Search for the cell housing the specified text and yield its [x, y] center coordinate. 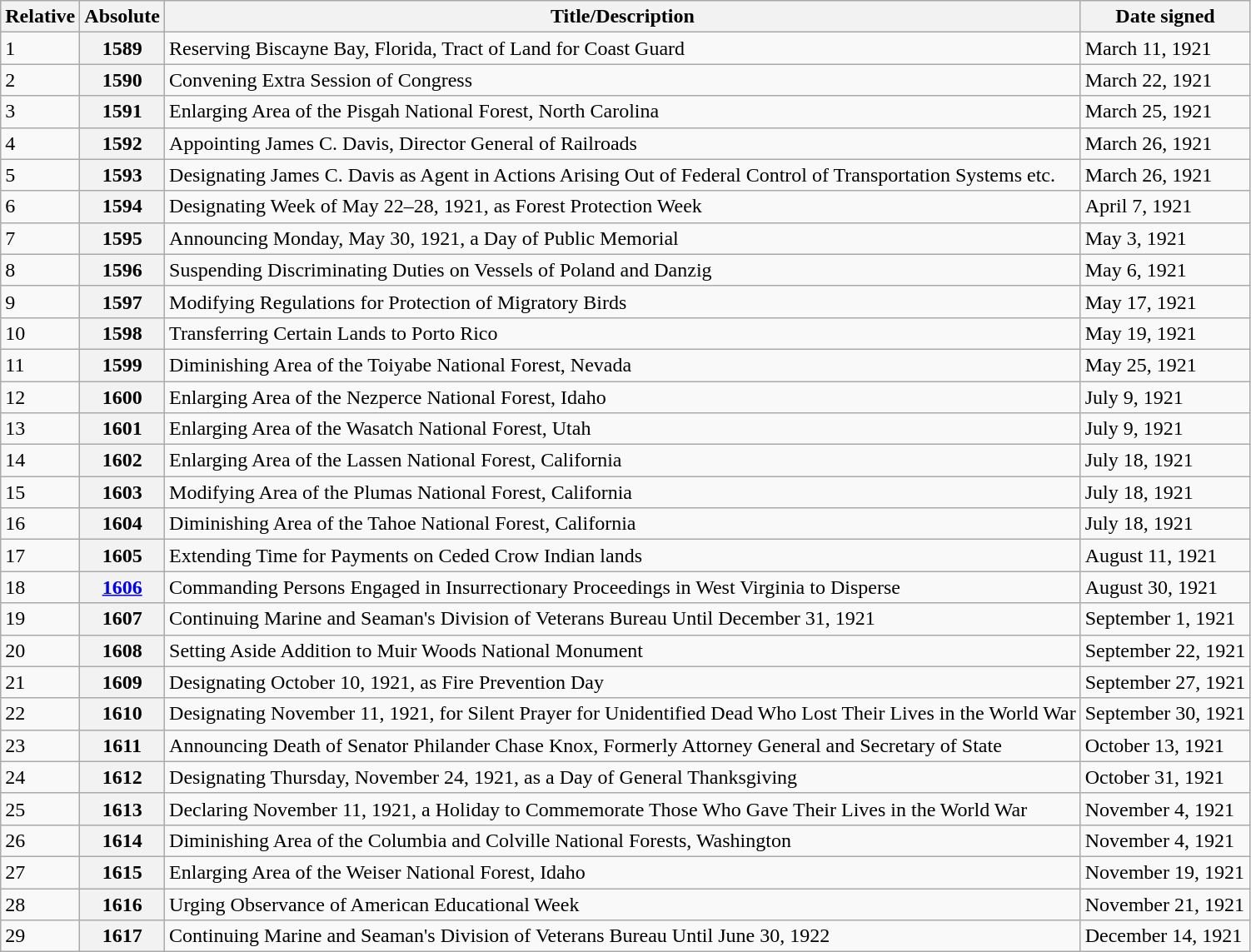
May 19, 1921 [1165, 333]
Designating Thursday, November 24, 1921, as a Day of General Thanksgiving [623, 777]
21 [40, 682]
Convening Extra Session of Congress [623, 80]
Modifying Area of the Plumas National Forest, California [623, 492]
Announcing Monday, May 30, 1921, a Day of Public Memorial [623, 238]
1617 [122, 936]
18 [40, 587]
1603 [122, 492]
Absolute [122, 17]
Suspending Discriminating Duties on Vessels of Poland and Danzig [623, 270]
August 11, 1921 [1165, 556]
23 [40, 745]
December 14, 1921 [1165, 936]
August 30, 1921 [1165, 587]
November 19, 1921 [1165, 872]
Diminishing Area of the Columbia and Colville National Forests, Washington [623, 840]
Transferring Certain Lands to Porto Rico [623, 333]
1592 [122, 143]
25 [40, 809]
1605 [122, 556]
1598 [122, 333]
Reserving Biscayne Bay, Florida, Tract of Land for Coast Guard [623, 48]
Continuing Marine and Seaman's Division of Veterans Bureau Until June 30, 1922 [623, 936]
1610 [122, 714]
Diminishing Area of the Toiyabe National Forest, Nevada [623, 365]
1 [40, 48]
1593 [122, 175]
3 [40, 112]
September 1, 1921 [1165, 619]
8 [40, 270]
1600 [122, 397]
17 [40, 556]
1606 [122, 587]
September 27, 1921 [1165, 682]
1595 [122, 238]
1591 [122, 112]
Designating Week of May 22–28, 1921, as Forest Protection Week [623, 207]
Extending Time for Payments on Ceded Crow Indian lands [623, 556]
Modifying Regulations for Protection of Migratory Birds [623, 302]
March 25, 1921 [1165, 112]
Declaring November 11, 1921, a Holiday to Commemorate Those Who Gave Their Lives in the World War [623, 809]
1602 [122, 461]
1616 [122, 904]
11 [40, 365]
April 7, 1921 [1165, 207]
28 [40, 904]
7 [40, 238]
May 6, 1921 [1165, 270]
1590 [122, 80]
14 [40, 461]
1612 [122, 777]
1594 [122, 207]
5 [40, 175]
1596 [122, 270]
Date signed [1165, 17]
November 21, 1921 [1165, 904]
Setting Aside Addition to Muir Woods National Monument [623, 650]
1613 [122, 809]
September 22, 1921 [1165, 650]
1597 [122, 302]
29 [40, 936]
1615 [122, 872]
22 [40, 714]
Enlarging Area of the Weiser National Forest, Idaho [623, 872]
Enlarging Area of the Lassen National Forest, California [623, 461]
Enlarging Area of the Pisgah National Forest, North Carolina [623, 112]
October 13, 1921 [1165, 745]
1607 [122, 619]
Continuing Marine and Seaman's Division of Veterans Bureau Until December 31, 1921 [623, 619]
16 [40, 524]
May 17, 1921 [1165, 302]
1609 [122, 682]
1599 [122, 365]
Diminishing Area of the Tahoe National Forest, California [623, 524]
6 [40, 207]
Appointing James C. Davis, Director General of Railroads [623, 143]
10 [40, 333]
20 [40, 650]
19 [40, 619]
4 [40, 143]
Relative [40, 17]
13 [40, 429]
26 [40, 840]
9 [40, 302]
Designating November 11, 1921, for Silent Prayer for Unidentified Dead Who Lost Their Lives in the World War [623, 714]
12 [40, 397]
27 [40, 872]
Urging Observance of American Educational Week [623, 904]
Commanding Persons Engaged in Insurrectionary Proceedings in West Virginia to Disperse [623, 587]
Enlarging Area of the Wasatch National Forest, Utah [623, 429]
Designating James C. Davis as Agent in Actions Arising Out of Federal Control of Transportation Systems etc. [623, 175]
May 3, 1921 [1165, 238]
March 11, 1921 [1165, 48]
1614 [122, 840]
1601 [122, 429]
Designating October 10, 1921, as Fire Prevention Day [623, 682]
Title/Description [623, 17]
15 [40, 492]
Announcing Death of Senator Philander Chase Knox, Formerly Attorney General and Secretary of State [623, 745]
May 25, 1921 [1165, 365]
1604 [122, 524]
October 31, 1921 [1165, 777]
1589 [122, 48]
March 22, 1921 [1165, 80]
1611 [122, 745]
September 30, 1921 [1165, 714]
Enlarging Area of the Nezperce National Forest, Idaho [623, 397]
24 [40, 777]
1608 [122, 650]
2 [40, 80]
